Locate the cell with the specified text and output its (x, y) center coordinate. 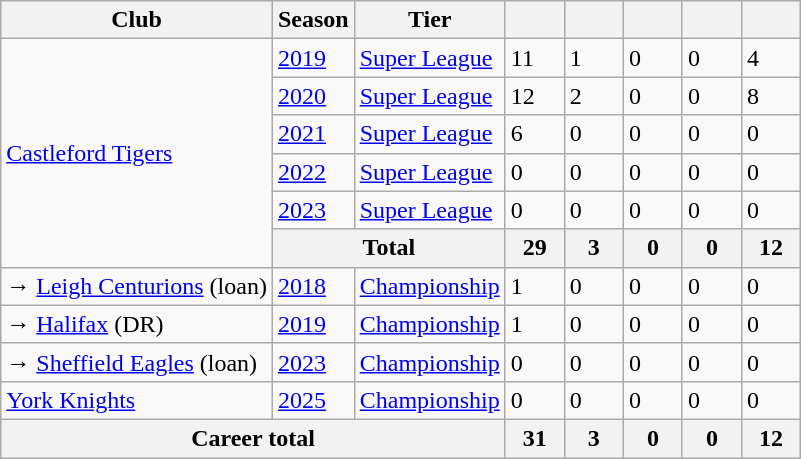
2018 (313, 286)
Castleford Tigers (137, 153)
8 (772, 96)
Career total (254, 438)
2 (594, 96)
Total (388, 248)
2025 (313, 400)
2020 (313, 96)
2022 (313, 172)
2021 (313, 134)
→ Halifax (DR) (137, 324)
29 (534, 248)
4 (772, 58)
Club (137, 20)
Tier (430, 20)
York Knights (137, 400)
31 (534, 438)
→ Leigh Centurions (loan) (137, 286)
11 (534, 58)
→ Sheffield Eagles (loan) (137, 362)
Season (313, 20)
6 (534, 134)
